Scan for the cell matching the given text and deliver its (x, y) coordinate at center. 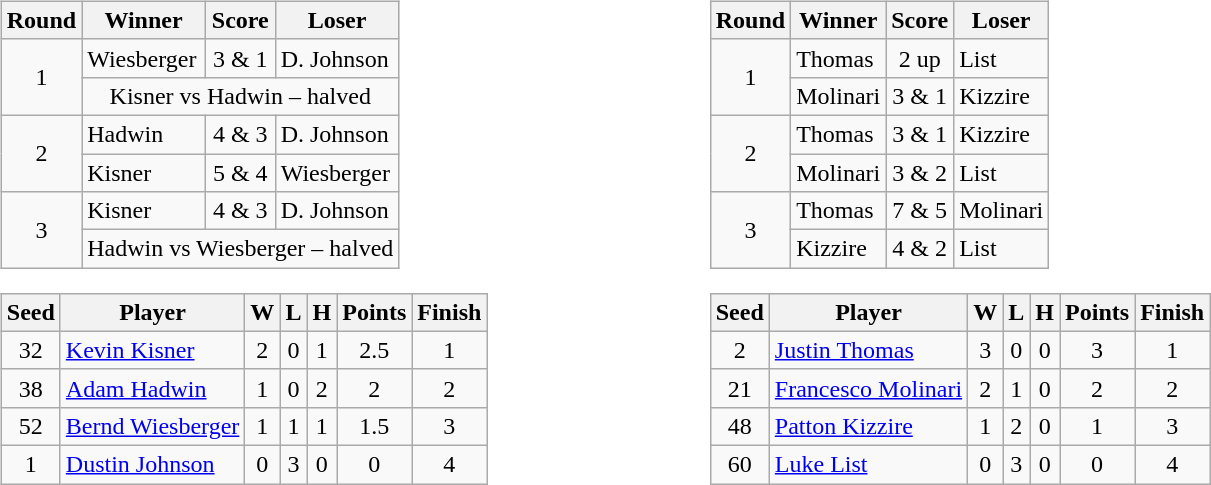
Justin Thomas (868, 350)
Patton Kizzire (868, 426)
Kevin Kisner (152, 350)
Hadwin (144, 134)
1.5 (374, 426)
2.5 (374, 350)
60 (740, 464)
3 & 2 (920, 173)
Bernd Wiesberger (152, 426)
21 (740, 388)
Luke List (868, 464)
Francesco Molinari (868, 388)
48 (740, 426)
Hadwin vs Wiesberger – halved (240, 249)
32 (30, 350)
4 & 2 (920, 249)
52 (30, 426)
2 up (920, 58)
38 (30, 388)
Adam Hadwin (152, 388)
Dustin Johnson (152, 464)
5 & 4 (240, 173)
Kisner vs Hadwin – halved (240, 96)
7 & 5 (920, 211)
